For the text-containing cell, return its midpoint in [x, y] coordinate format. 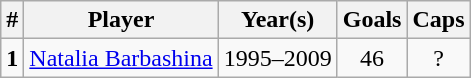
Player [121, 20]
1 [12, 58]
# [12, 20]
Goals [372, 20]
? [438, 58]
Caps [438, 20]
1995–2009 [278, 58]
46 [372, 58]
Year(s) [278, 20]
Natalia Barbashina [121, 58]
